Scan for the cell matching the given text and deliver its [x, y] coordinate at center. 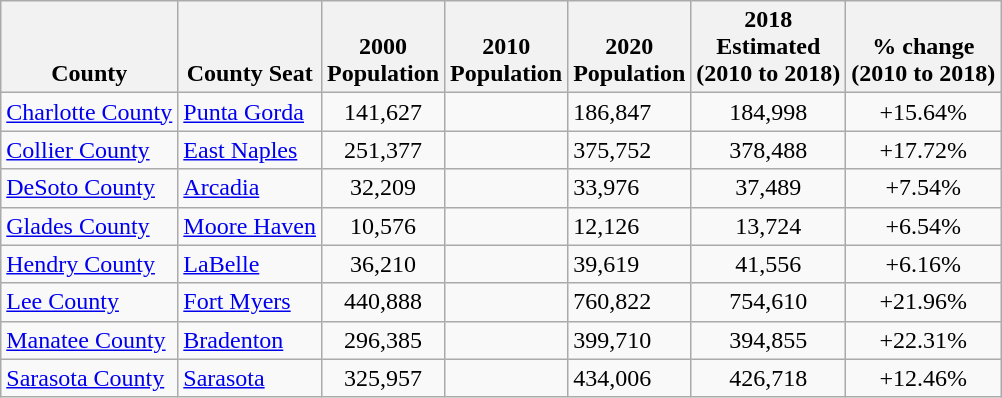
251,377 [382, 150]
Manatee County [90, 340]
399,710 [630, 340]
County Seat [250, 47]
184,998 [768, 112]
+22.31% [924, 340]
Charlotte County [90, 112]
+21.96% [924, 302]
141,627 [382, 112]
394,855 [768, 340]
LaBelle [250, 264]
434,006 [630, 378]
+12.46% [924, 378]
Sarasota [250, 378]
Sarasota County [90, 378]
426,718 [768, 378]
Bradenton [250, 340]
12,126 [630, 226]
+17.72% [924, 150]
+15.64% [924, 112]
375,752 [630, 150]
Fort Myers [250, 302]
East Naples [250, 150]
Punta Gorda [250, 112]
760,822 [630, 302]
2010Population [506, 47]
Moore Haven [250, 226]
378,488 [768, 150]
+6.54% [924, 226]
County [90, 47]
Arcadia [250, 188]
Hendry County [90, 264]
Glades County [90, 226]
10,576 [382, 226]
754,610 [768, 302]
Collier County [90, 150]
+6.16% [924, 264]
296,385 [382, 340]
41,556 [768, 264]
440,888 [382, 302]
2020Population [630, 47]
36,210 [382, 264]
2018Estimated(2010 to 2018) [768, 47]
33,976 [630, 188]
DeSoto County [90, 188]
2000Population [382, 47]
37,489 [768, 188]
186,847 [630, 112]
39,619 [630, 264]
Lee County [90, 302]
% change(2010 to 2018) [924, 47]
+7.54% [924, 188]
325,957 [382, 378]
32,209 [382, 188]
13,724 [768, 226]
